Provide the [X, Y] coordinate of the cell's center where the given text is located.  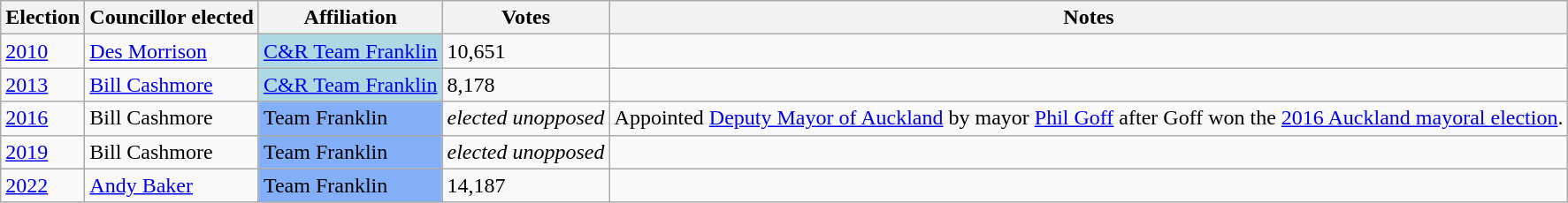
8,178 [525, 85]
Des Morrison [172, 51]
14,187 [525, 185]
Election [42, 18]
2019 [42, 152]
Appointed Deputy Mayor of Auckland by mayor Phil Goff after Goff won the 2016 Auckland mayoral election. [1089, 118]
2010 [42, 51]
Andy Baker [172, 185]
Affiliation [350, 18]
2016 [42, 118]
2013 [42, 85]
Notes [1089, 18]
Councillor elected [172, 18]
2022 [42, 185]
10,651 [525, 51]
Votes [525, 18]
